Capture the cell that displays the provided text and extract its [x, y] central coordinate. 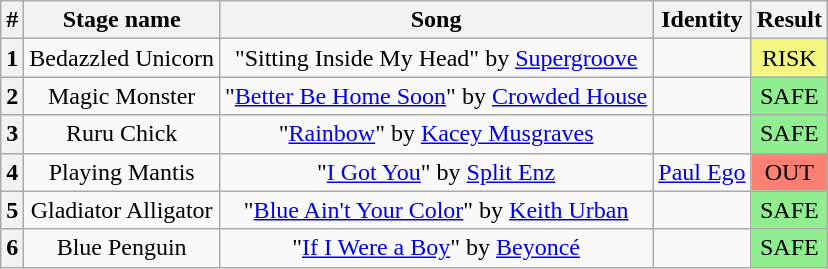
Identity [702, 20]
"Blue Ain't Your Color" by Keith Urban [436, 210]
Gladiator Alligator [122, 210]
OUT [789, 172]
5 [12, 210]
4 [12, 172]
Bedazzled Unicorn [122, 58]
1 [12, 58]
Ruru Chick [122, 134]
Magic Monster [122, 96]
"Better Be Home Soon" by Crowded House [436, 96]
Result [789, 20]
# [12, 20]
Paul Ego [702, 172]
"Sitting Inside My Head" by Supergroove [436, 58]
"Rainbow" by Kacey Musgraves [436, 134]
Stage name [122, 20]
"I Got You" by Split Enz [436, 172]
6 [12, 248]
RISK [789, 58]
Blue Penguin [122, 248]
3 [12, 134]
Playing Mantis [122, 172]
Song [436, 20]
"If I Were a Boy" by Beyoncé [436, 248]
2 [12, 96]
